Search for the cell housing the specified text and yield its [X, Y] center coordinate. 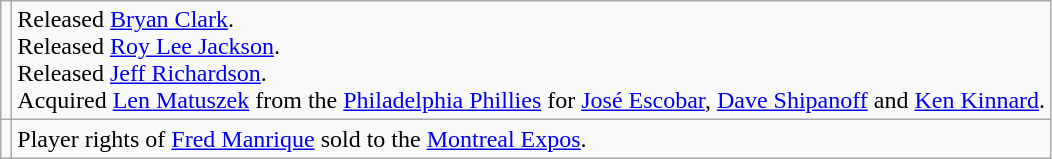
Player rights of Fred Manrique sold to the Montreal Expos. [532, 139]
